Determine the [x, y] coordinate at the center of the cell enclosing the given text.  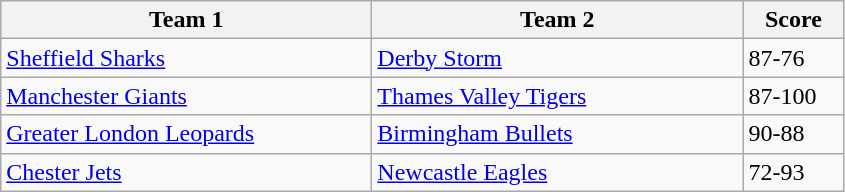
Score [794, 20]
Thames Valley Tigers [558, 96]
Manchester Giants [186, 96]
87-100 [794, 96]
Sheffield Sharks [186, 58]
Chester Jets [186, 172]
87-76 [794, 58]
Newcastle Eagles [558, 172]
Derby Storm [558, 58]
Birmingham Bullets [558, 134]
72-93 [794, 172]
Team 1 [186, 20]
90-88 [794, 134]
Greater London Leopards [186, 134]
Team 2 [558, 20]
